Search for the cell housing the specified text and yield its [x, y] center coordinate. 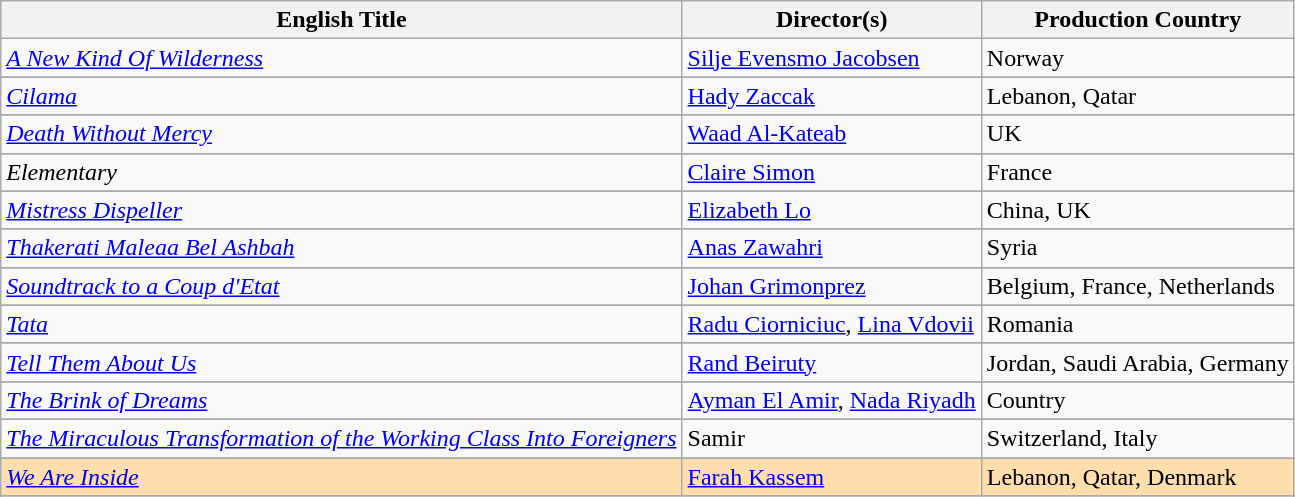
Syria [1138, 248]
Romania [1138, 324]
Country [1138, 400]
France [1138, 172]
Thakerati Maleaa Bel Ashbah [342, 248]
China, UK [1138, 210]
The Brink of Dreams [342, 400]
Anas Zawahri [832, 248]
Elementary [342, 172]
We Are Inside [342, 477]
Production Country [1138, 20]
Elizabeth Lo [832, 210]
UK [1138, 134]
Silje Evensmo Jacobsen [832, 58]
Belgium, France, Netherlands [1138, 286]
Radu Ciorniciuc, Lina Vdovii [832, 324]
Claire Simon [832, 172]
Soundtrack to a Coup d'Etat [342, 286]
Death Without Mercy [342, 134]
Mistress Dispeller [342, 210]
Cilama [342, 96]
Samir [832, 438]
Lebanon, Qatar, Denmark [1138, 477]
Norway [1138, 58]
A New Kind Of Wilderness [342, 58]
Switzerland, Italy [1138, 438]
Farah Kassem [832, 477]
Johan Grimonprez [832, 286]
Waad Al-Kateab [832, 134]
Tell Them About Us [342, 362]
The Miraculous Transformation of the Working Class Into Foreigners [342, 438]
English Title [342, 20]
Jordan, Saudi Arabia, Germany [1138, 362]
Director(s) [832, 20]
Ayman El Amir, Nada Riyadh [832, 400]
Rand Beiruty [832, 362]
Lebanon, Qatar [1138, 96]
Tata [342, 324]
Hady Zaccak [832, 96]
